Extract the (x, y) coordinate from the center of the cell holding the provided text.  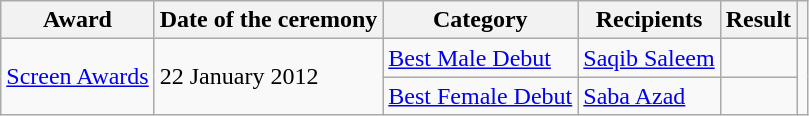
Result (758, 20)
22 January 2012 (268, 77)
Recipients (649, 20)
Screen Awards (78, 77)
Saqib Saleem (649, 58)
Date of the ceremony (268, 20)
Saba Azad (649, 96)
Award (78, 20)
Best Female Debut (480, 96)
Best Male Debut (480, 58)
Category (480, 20)
